Return the [X, Y] coordinate for the center point of the cell that contains the specified text.  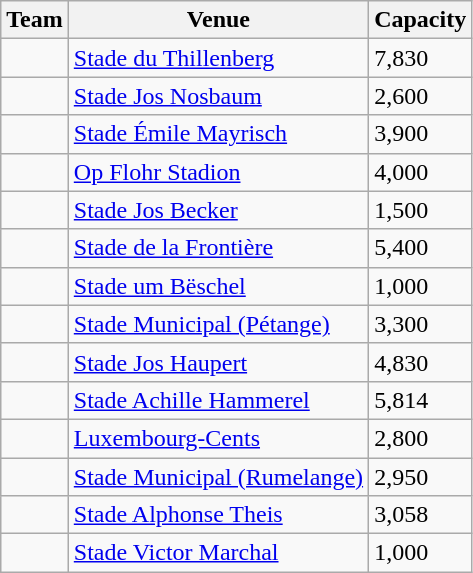
Stade du Thillenberg [218, 58]
4,830 [420, 362]
Luxembourg-Cents [218, 438]
Team [35, 20]
5,400 [420, 248]
Stade um Bëschel [218, 286]
2,800 [420, 438]
Op Flohr Stadion [218, 172]
Stade Municipal (Rumelange) [218, 477]
3,300 [420, 324]
7,830 [420, 58]
Venue [218, 20]
Stade de la Frontière [218, 248]
2,600 [420, 96]
Stade Émile Mayrisch [218, 134]
3,058 [420, 515]
3,900 [420, 134]
Stade Municipal (Pétange) [218, 324]
Stade Jos Haupert [218, 362]
Stade Jos Nosbaum [218, 96]
Stade Jos Becker [218, 210]
Stade Victor Marchal [218, 553]
4,000 [420, 172]
Capacity [420, 20]
2,950 [420, 477]
Stade Alphonse Theis [218, 515]
Stade Achille Hammerel [218, 400]
5,814 [420, 400]
1,500 [420, 210]
